Find where the given text appears and provide that cell's center as (X, Y) coordinate. 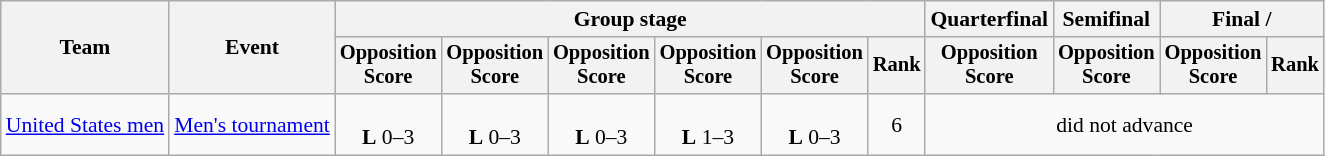
Quarterfinal (989, 19)
Final / (1242, 19)
L 1–3 (708, 124)
Semifinal (1106, 19)
Group stage (630, 19)
Men's tournament (252, 124)
Event (252, 48)
6 (897, 124)
did not advance (1124, 124)
Team (85, 48)
United States men (85, 124)
